Capture the cell that displays the provided text and extract its [x, y] central coordinate. 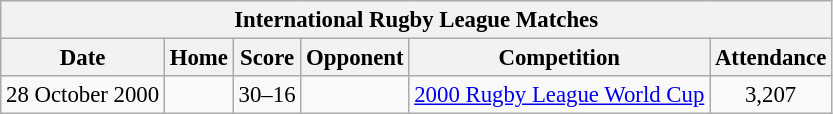
Attendance [771, 58]
30–16 [267, 95]
Opponent [355, 58]
Score [267, 58]
International Rugby League Matches [416, 20]
Home [198, 58]
28 October 2000 [83, 95]
Competition [560, 58]
3,207 [771, 95]
2000 Rugby League World Cup [560, 95]
Date [83, 58]
